Output the [x, y] coordinate of the center of the cell containing the given text.  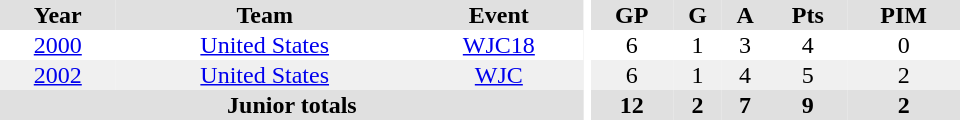
WJC [499, 75]
Team [265, 15]
7 [745, 105]
Year [58, 15]
5 [808, 75]
A [745, 15]
PIM [904, 15]
Junior totals [292, 105]
G [698, 15]
WJC18 [499, 45]
Pts [808, 15]
0 [904, 45]
2000 [58, 45]
Event [499, 15]
3 [745, 45]
GP [632, 15]
2002 [58, 75]
12 [632, 105]
9 [808, 105]
